Return (X, Y) of the center of cell containing provided text 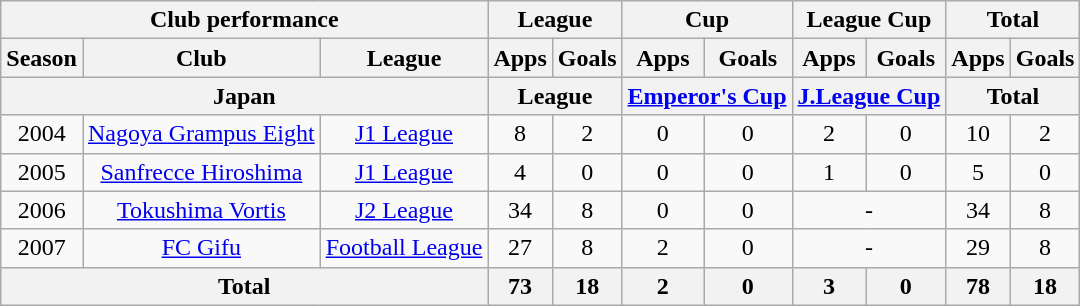
Nagoya Grampus Eight (201, 134)
J2 League (404, 210)
2006 (42, 210)
Sanfrecce Hiroshima (201, 172)
4 (520, 172)
Emperor's Cup (707, 96)
2004 (42, 134)
Club (201, 58)
29 (978, 248)
Tokushima Vortis (201, 210)
Japan (244, 96)
J.League Cup (869, 96)
73 (520, 286)
Football League (404, 248)
Club performance (244, 20)
League Cup (869, 20)
78 (978, 286)
Cup (707, 20)
2007 (42, 248)
Season (42, 58)
3 (829, 286)
2005 (42, 172)
5 (978, 172)
10 (978, 134)
1 (829, 172)
FC Gifu (201, 248)
27 (520, 248)
